Return (x, y) of the center of cell containing provided text 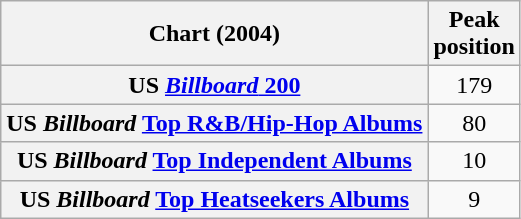
179 (474, 85)
Peakposition (474, 34)
80 (474, 123)
US Billboard Top Independent Albums (214, 161)
Chart (2004) (214, 34)
9 (474, 199)
US Billboard Top R&B/Hip-Hop Albums (214, 123)
US Billboard 200 (214, 85)
US Billboard Top Heatseekers Albums (214, 199)
10 (474, 161)
